Determine the (X, Y) coordinate at the center of the cell enclosing the given text.  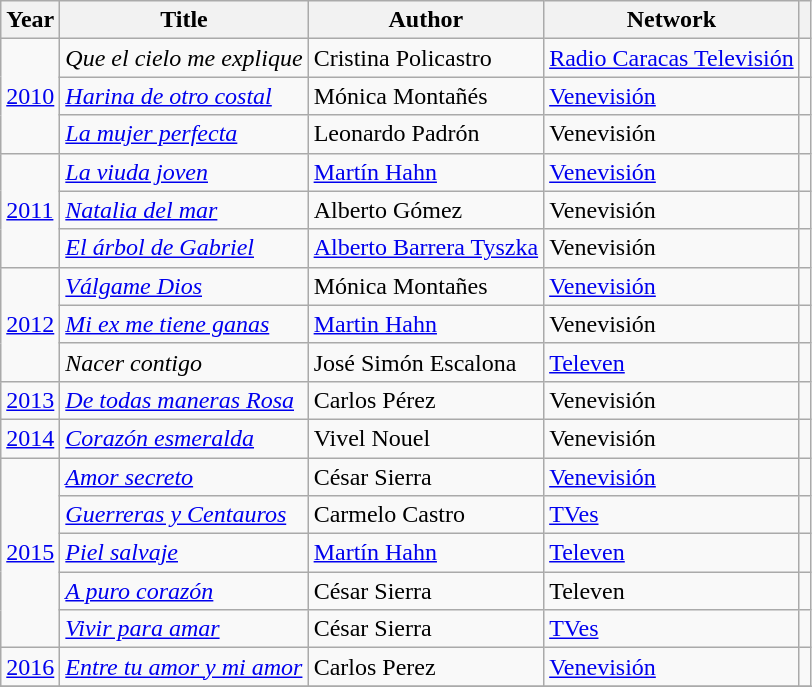
Amor secreto (184, 477)
Author (426, 20)
Title (184, 20)
Mónica Montañes (426, 286)
Cristina Policastro (426, 58)
De todas maneras Rosa (184, 400)
2014 (30, 438)
Carmelo Castro (426, 515)
2016 (30, 667)
Alberto Barrera Tyszka (426, 248)
Leonardo Padrón (426, 134)
Válgame Dios (184, 286)
Alberto Gómez (426, 210)
La viuda joven (184, 172)
2011 (30, 210)
Network (672, 20)
Radio Caracas Televisión (672, 58)
Nacer contigo (184, 362)
Que el cielo me explique (184, 58)
El árbol de Gabriel (184, 248)
2012 (30, 324)
2010 (30, 96)
Piel salvaje (184, 553)
Harina de otro costal (184, 96)
Vivel Nouel (426, 438)
Mónica Montañés (426, 96)
A puro corazón (184, 591)
Martin Hahn (426, 324)
Guerreras y Centauros (184, 515)
2013 (30, 400)
Corazón esmeralda (184, 438)
La mujer perfecta (184, 134)
2015 (30, 553)
Year (30, 20)
Mi ex me tiene ganas (184, 324)
Natalia del mar (184, 210)
Entre tu amor y mi amor (184, 667)
Carlos Perez (426, 667)
Carlos Pérez (426, 400)
José Simón Escalona (426, 362)
Vivir para amar (184, 629)
